Find where the given text appears and provide that cell's center as (X, Y) coordinate. 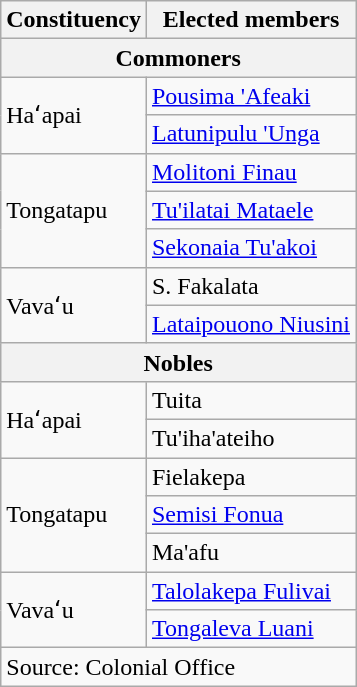
Constituency (74, 20)
Tu'ilatai Mataele (250, 210)
Tongaleva Luani (250, 629)
Ma'afu (250, 553)
Nobles (178, 362)
Semisi Fonua (250, 515)
Lataipouono Niusini (250, 324)
Molitoni Finau (250, 172)
Sekonaia Tu'akoi (250, 248)
Tu'iha'ateiho (250, 438)
S. Fakalata (250, 286)
Source: Colonial Office (178, 667)
Latunipulu 'Unga (250, 134)
Talolakepa Fulivai (250, 591)
Pousima 'Afeaki (250, 96)
Elected members (250, 20)
Fielakepa (250, 477)
Commoners (178, 58)
Tuita (250, 400)
